Scan for the cell matching the given text and deliver its (X, Y) coordinate at center. 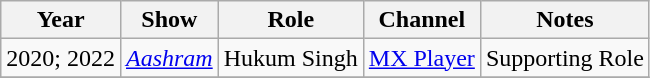
2020; 2022 (61, 58)
Aashram (169, 58)
Notes (564, 20)
MX Player (422, 58)
Hukum Singh (290, 58)
Supporting Role (564, 58)
Show (169, 20)
Role (290, 20)
Year (61, 20)
Channel (422, 20)
